Extract the (x, y) coordinate from the center of the cell holding the provided text.  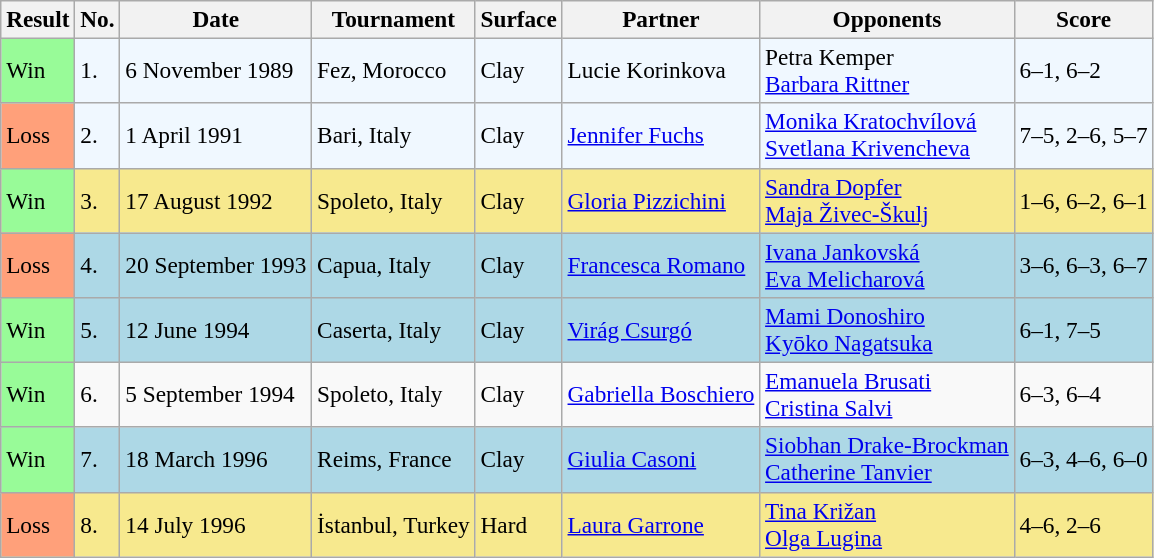
Gloria Pizzichini (661, 200)
Surface (518, 19)
Score (1084, 19)
Siobhan Drake-Brockman Catherine Tanvier (887, 460)
Mami Donoshiro Kyōko Nagatsuka (887, 330)
1 April 1991 (216, 136)
Ivana Jankovská Eva Melicharová (887, 264)
No. (98, 19)
20 September 1993 (216, 264)
İstanbul, Turkey (394, 524)
Virág Csurgó (661, 330)
Emanuela Brusati Cristina Salvi (887, 394)
1–6, 6–2, 6–1 (1084, 200)
12 June 1994 (216, 330)
2. (98, 136)
7. (98, 460)
6. (98, 394)
18 March 1996 (216, 460)
Monika Kratochvílová Svetlana Krivencheva (887, 136)
6–3, 4–6, 6–0 (1084, 460)
Tina Križan Olga Lugina (887, 524)
Partner (661, 19)
6 November 1989 (216, 70)
7–5, 2–6, 5–7 (1084, 136)
6–3, 6–4 (1084, 394)
Lucie Korinkova (661, 70)
14 July 1996 (216, 524)
5. (98, 330)
Capua, Italy (394, 264)
Gabriella Boschiero (661, 394)
Caserta, Italy (394, 330)
Petra Kemper Barbara Rittner (887, 70)
Hard (518, 524)
3–6, 6–3, 6–7 (1084, 264)
Bari, Italy (394, 136)
1. (98, 70)
4–6, 2–6 (1084, 524)
8. (98, 524)
5 September 1994 (216, 394)
Fez, Morocco (394, 70)
6–1, 7–5 (1084, 330)
4. (98, 264)
Giulia Casoni (661, 460)
Result (38, 19)
Date (216, 19)
Francesca Romano (661, 264)
6–1, 6–2 (1084, 70)
17 August 1992 (216, 200)
3. (98, 200)
Opponents (887, 19)
Laura Garrone (661, 524)
Reims, France (394, 460)
Jennifer Fuchs (661, 136)
Tournament (394, 19)
Sandra Dopfer Maja Živec-Škulj (887, 200)
